Provide the [X, Y] coordinate of the cell's center where the given text is located.  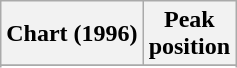
Chart (1996) [72, 34]
Peakposition [189, 34]
